Extract the [X, Y] coordinate from the center of the cell holding the provided text.  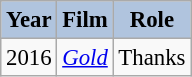
Film [85, 20]
Thanks [152, 58]
Role [152, 20]
2016 [29, 58]
Year [29, 20]
Gold [85, 58]
